Return the [X, Y] coordinate for the center point of the cell that contains the specified text.  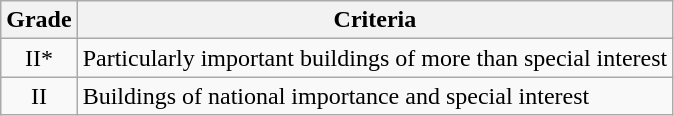
II [39, 96]
Criteria [375, 20]
Particularly important buildings of more than special interest [375, 58]
II* [39, 58]
Buildings of national importance and special interest [375, 96]
Grade [39, 20]
